Capture the cell that displays the provided text and extract its [X, Y] central coordinate. 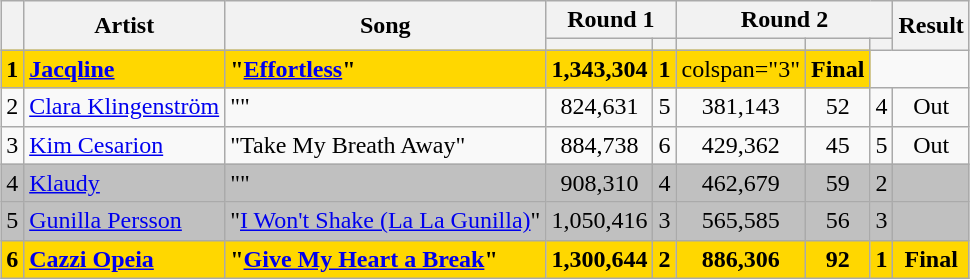
45 [838, 145]
1,050,416 [600, 221]
Kim Cesarion [124, 145]
Artist [124, 26]
52 [838, 107]
886,306 [741, 259]
884,738 [600, 145]
1,300,644 [600, 259]
"Effortless" [386, 69]
Round 1 [611, 20]
824,631 [600, 107]
908,310 [600, 183]
92 [838, 259]
"Take My Breath Away" [386, 145]
462,679 [741, 183]
Cazzi Opeia [124, 259]
"Give My Heart a Break" [386, 259]
59 [838, 183]
1,343,304 [600, 69]
Round 2 [784, 20]
colspan="3" [741, 69]
Gunilla Persson [124, 221]
Klaudy [124, 183]
429,362 [741, 145]
Song [386, 26]
565,585 [741, 221]
381,143 [741, 107]
Jacqline [124, 69]
56 [838, 221]
"I Won't Shake (La La Gunilla)" [386, 221]
Clara Klingenström [124, 107]
Result [931, 26]
